Return the (x, y) coordinate for the center point of the cell that contains the specified text.  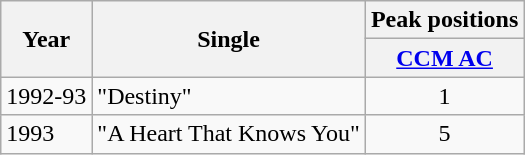
"Destiny" (229, 96)
1993 (46, 134)
1992-93 (46, 96)
"A Heart That Knows You" (229, 134)
5 (444, 134)
CCM AC (444, 58)
Single (229, 39)
Year (46, 39)
1 (444, 96)
Peak positions (444, 20)
